Search for the cell housing the specified text and yield its (X, Y) center coordinate. 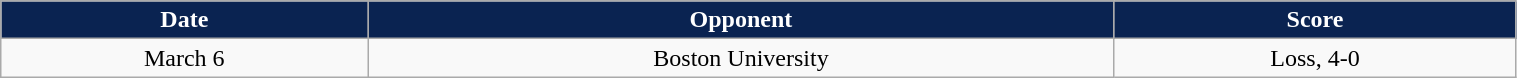
Opponent (741, 20)
Score (1315, 20)
Date (184, 20)
Boston University (741, 58)
March 6 (184, 58)
Loss, 4-0 (1315, 58)
